Return (X, Y) of the center of cell containing provided text 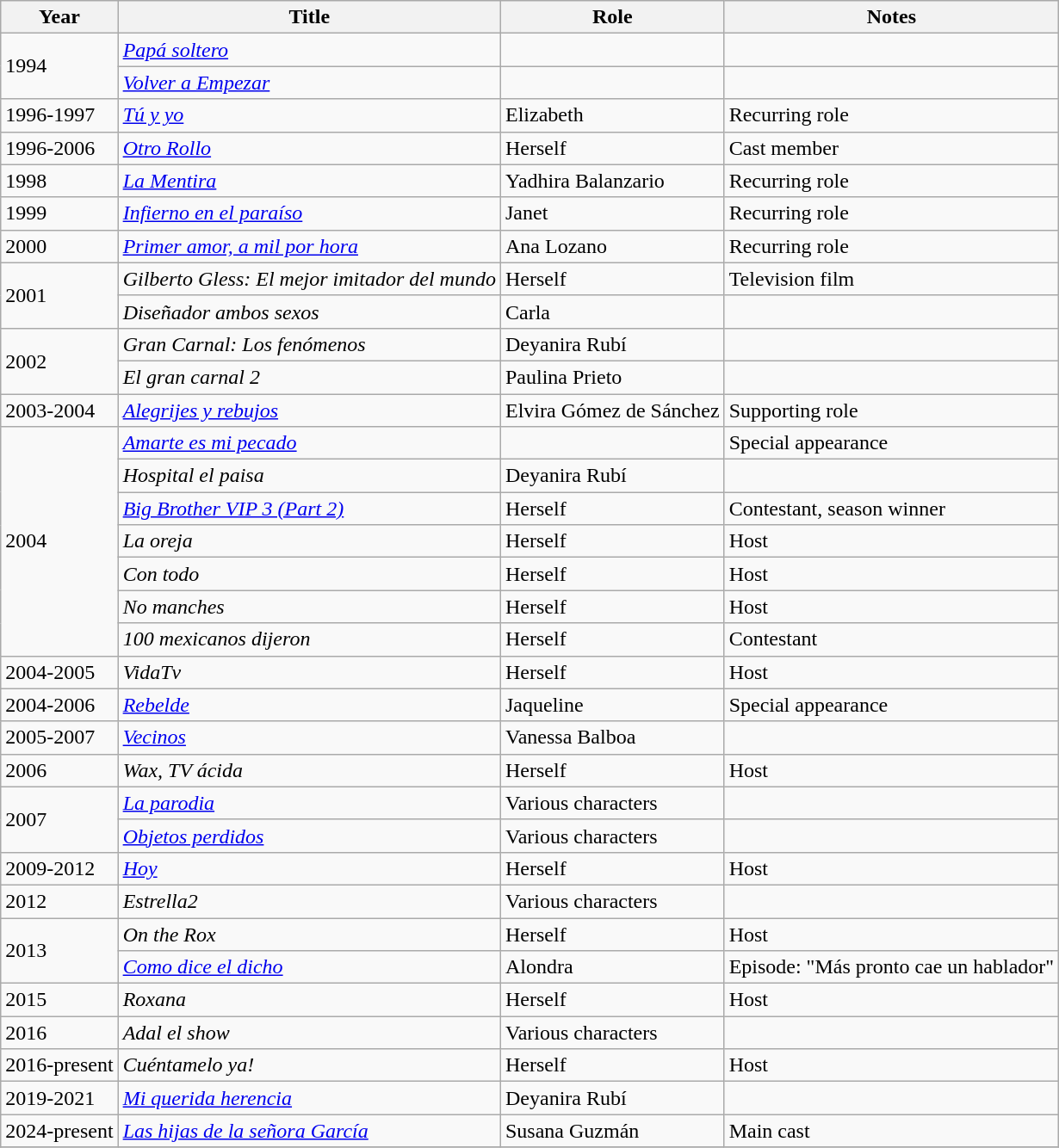
Estrella2 (309, 901)
2004-2006 (59, 705)
Year (59, 17)
1999 (59, 213)
1996-2006 (59, 148)
2009-2012 (59, 868)
Jaqueline (612, 705)
1994 (59, 66)
Main cast (892, 1131)
Gran Carnal: Los fenómenos (309, 344)
Alondra (612, 967)
2012 (59, 901)
Contestant (892, 639)
Vanessa Balboa (612, 738)
Wax, TV ácida (309, 770)
Yadhira Balanzario (612, 181)
1998 (59, 181)
Otro Rollo (309, 148)
Susana Guzmán (612, 1131)
2007 (59, 819)
Primer amor, a mil por hora (309, 246)
2003-2004 (59, 410)
2006 (59, 770)
Title (309, 17)
Hoy (309, 868)
Elizabeth (612, 115)
2019-2021 (59, 1098)
Supporting role (892, 410)
Mi querida herencia (309, 1098)
La oreja (309, 541)
Objetos perdidos (309, 836)
Roxana (309, 1000)
Episode: "Más pronto cae un hablador" (892, 967)
Carla (612, 312)
2024-present (59, 1131)
Paulina Prieto (612, 377)
Cuéntamelo ya! (309, 1065)
Vecinos (309, 738)
Las hijas de la señora García (309, 1131)
100 mexicanos dijeron (309, 639)
Papá soltero (309, 50)
2016 (59, 1033)
Janet (612, 213)
Tú y yo (309, 115)
2016-present (59, 1065)
Con todo (309, 574)
Volver a Empezar (309, 83)
2013 (59, 950)
Rebelde (309, 705)
2015 (59, 1000)
2002 (59, 361)
La parodia (309, 803)
2004 (59, 541)
Alegrijes y rebujos (309, 410)
2000 (59, 246)
Ana Lozano (612, 246)
Elvira Gómez de Sánchez (612, 410)
VidaTv (309, 672)
Gilberto Gless: El mejor imitador del mundo (309, 279)
Big Brother VIP 3 (Part 2) (309, 509)
Cast member (892, 148)
Notes (892, 17)
2004-2005 (59, 672)
2001 (59, 295)
Adal el show (309, 1033)
Television film (892, 279)
Diseñador ambos sexos (309, 312)
Hospital el paisa (309, 476)
Infierno en el paraíso (309, 213)
Amarte es mi pecado (309, 443)
Contestant, season winner (892, 509)
1996-1997 (59, 115)
On the Rox (309, 934)
Role (612, 17)
2005-2007 (59, 738)
Como dice el dicho (309, 967)
La Mentira (309, 181)
El gran carnal 2 (309, 377)
No manches (309, 607)
